Output the (x, y) coordinate of the center of the cell containing the given text.  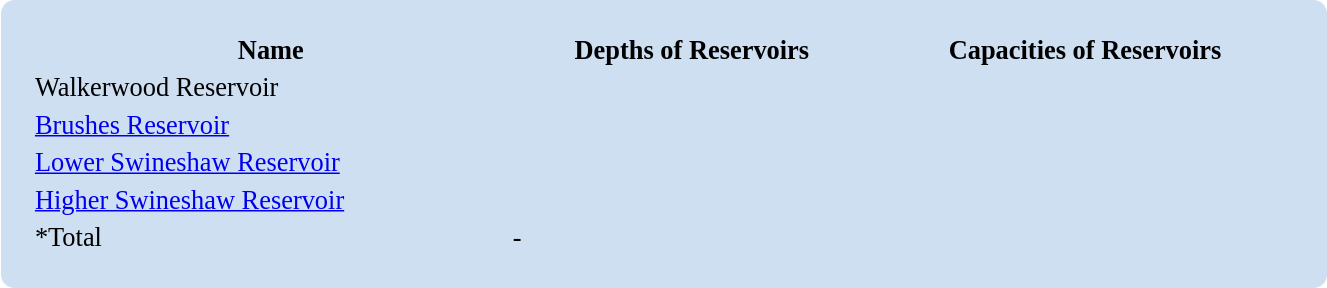
Depths of Reservoirs (692, 50)
Higher Swineshaw Reservoir (270, 200)
Capacities of Reservoirs (1084, 50)
Name (270, 50)
Brushes Reservoir (270, 125)
- (692, 237)
Walkerwood Reservoir (270, 87)
*Total (270, 237)
Lower Swineshaw Reservoir (270, 163)
